Identify which cell holds the provided text, then report its (X, Y) central coordinate. 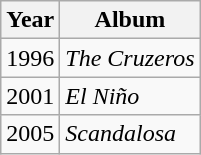
The Cruzeros (130, 58)
2001 (30, 96)
Album (130, 20)
2005 (30, 134)
1996 (30, 58)
El Niño (130, 96)
Year (30, 20)
Scandalosa (130, 134)
